Extract the [X, Y] coordinate from the center of the cell holding the provided text.  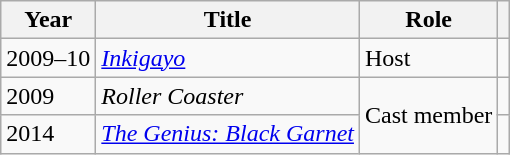
2009–10 [48, 58]
2014 [48, 134]
Title [228, 20]
2009 [48, 96]
Role [428, 20]
The Genius: Black Garnet [228, 134]
Inkigayo [228, 58]
Host [428, 58]
Year [48, 20]
Roller Coaster [228, 96]
Cast member [428, 115]
